From the cell containing the given text, extract its center point as (x, y) coordinate. 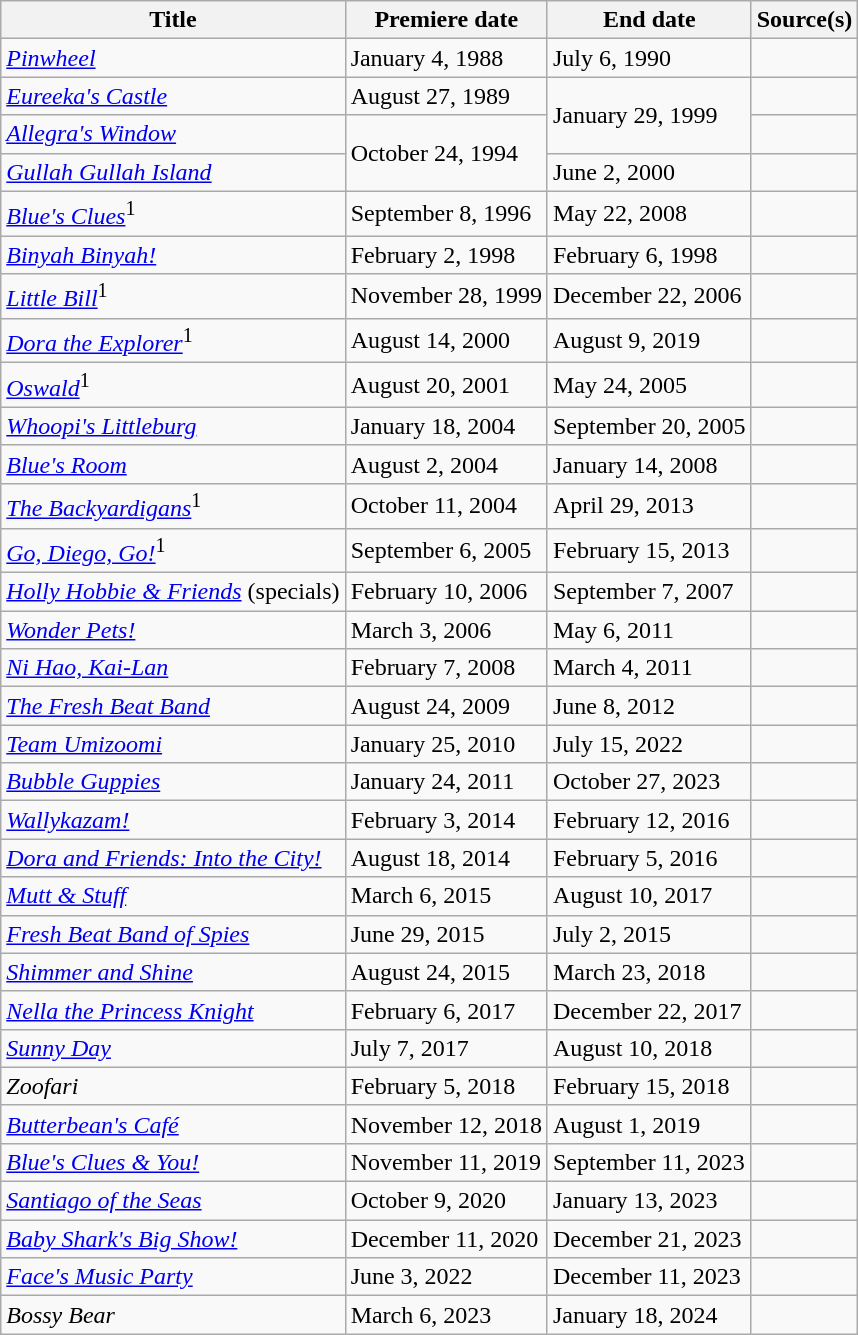
February 12, 2016 (649, 820)
December 11, 2020 (446, 1239)
Holly Hobbie & Friends (specials) (173, 592)
March 4, 2011 (649, 668)
October 27, 2023 (649, 782)
Go, Diego, Go!1 (173, 550)
January 4, 1988 (446, 58)
Binyah Binyah! (173, 255)
December 21, 2023 (649, 1239)
October 11, 2004 (446, 506)
Dora and Friends: Into the City! (173, 858)
February 2, 1998 (446, 255)
August 18, 2014 (446, 858)
Title (173, 20)
May 22, 2008 (649, 214)
October 9, 2020 (446, 1201)
July 15, 2022 (649, 744)
February 10, 2006 (446, 592)
Team Umizoomi (173, 744)
March 23, 2018 (649, 972)
July 6, 1990 (649, 58)
Face's Music Party (173, 1277)
October 24, 1994 (446, 153)
Oswald1 (173, 386)
End date (649, 20)
Pinwheel (173, 58)
February 15, 2018 (649, 1086)
August 2, 2004 (446, 464)
Bubble Guppies (173, 782)
April 29, 2013 (649, 506)
September 11, 2023 (649, 1163)
Allegra's Window (173, 134)
Nella the Princess Knight (173, 1010)
Zoofari (173, 1086)
March 6, 2023 (446, 1315)
July 7, 2017 (446, 1048)
March 3, 2006 (446, 630)
Bossy Bear (173, 1315)
Blue's Clues1 (173, 214)
June 3, 2022 (446, 1277)
The Fresh Beat Band (173, 706)
July 2, 2015 (649, 934)
August 24, 2009 (446, 706)
February 7, 2008 (446, 668)
August 10, 2018 (649, 1048)
September 8, 1996 (446, 214)
November 11, 2019 (446, 1163)
Blue's Clues & You! (173, 1163)
The Backyardigans1 (173, 506)
January 18, 2004 (446, 426)
Gullah Gullah Island (173, 172)
Premiere date (446, 20)
August 24, 2015 (446, 972)
Fresh Beat Band of Spies (173, 934)
Shimmer and Shine (173, 972)
August 14, 2000 (446, 340)
May 6, 2011 (649, 630)
December 22, 2017 (649, 1010)
February 6, 2017 (446, 1010)
Wonder Pets! (173, 630)
December 11, 2023 (649, 1277)
Blue's Room (173, 464)
January 25, 2010 (446, 744)
February 5, 2016 (649, 858)
January 13, 2023 (649, 1201)
September 6, 2005 (446, 550)
August 20, 2001 (446, 386)
Eureeka's Castle (173, 96)
January 24, 2011 (446, 782)
Little Bill1 (173, 296)
November 28, 1999 (446, 296)
June 8, 2012 (649, 706)
June 2, 2000 (649, 172)
August 9, 2019 (649, 340)
Dora the Explorer1 (173, 340)
August 1, 2019 (649, 1124)
January 14, 2008 (649, 464)
January 29, 1999 (649, 115)
Baby Shark's Big Show! (173, 1239)
March 6, 2015 (446, 896)
Whoopi's Littleburg (173, 426)
February 15, 2013 (649, 550)
September 20, 2005 (649, 426)
February 5, 2018 (446, 1086)
May 24, 2005 (649, 386)
Santiago of the Seas (173, 1201)
Ni Hao, Kai-Lan (173, 668)
September 7, 2007 (649, 592)
Sunny Day (173, 1048)
August 10, 2017 (649, 896)
December 22, 2006 (649, 296)
Mutt & Stuff (173, 896)
February 3, 2014 (446, 820)
August 27, 1989 (446, 96)
June 29, 2015 (446, 934)
February 6, 1998 (649, 255)
January 18, 2024 (649, 1315)
Source(s) (804, 20)
November 12, 2018 (446, 1124)
Wallykazam! (173, 820)
Butterbean's Café (173, 1124)
